Return the (x, y) coordinate for the center point of the cell that contains the specified text.  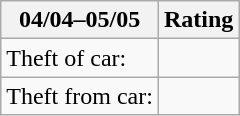
Theft from car: (80, 96)
Rating (198, 20)
Theft of car: (80, 58)
04/04–05/05 (80, 20)
